Scan for the cell matching the given text and deliver its [x, y] coordinate at center. 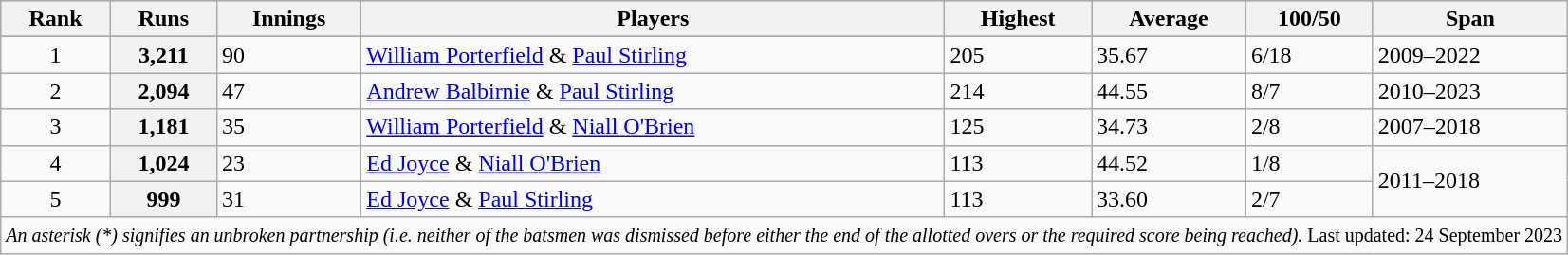
1,181 [163, 127]
2007–2018 [1470, 127]
6/18 [1309, 55]
2009–2022 [1470, 55]
205 [1019, 55]
1/8 [1309, 163]
3,211 [163, 55]
2/7 [1309, 199]
Andrew Balbirnie & Paul Stirling [653, 91]
31 [288, 199]
23 [288, 163]
34.73 [1169, 127]
Span [1470, 19]
Rank [56, 19]
1 [56, 55]
8/7 [1309, 91]
33.60 [1169, 199]
125 [1019, 127]
Average [1169, 19]
Ed Joyce & Paul Stirling [653, 199]
2,094 [163, 91]
Players [653, 19]
Highest [1019, 19]
47 [288, 91]
3 [56, 127]
35 [288, 127]
Ed Joyce & Niall O'Brien [653, 163]
2/8 [1309, 127]
90 [288, 55]
2011–2018 [1470, 181]
5 [56, 199]
44.52 [1169, 163]
44.55 [1169, 91]
35.67 [1169, 55]
Innings [288, 19]
William Porterfield & Niall O'Brien [653, 127]
4 [56, 163]
2010–2023 [1470, 91]
William Porterfield & Paul Stirling [653, 55]
2 [56, 91]
1,024 [163, 163]
Runs [163, 19]
100/50 [1309, 19]
214 [1019, 91]
999 [163, 199]
